Capture the cell that displays the provided text and extract its (X, Y) central coordinate. 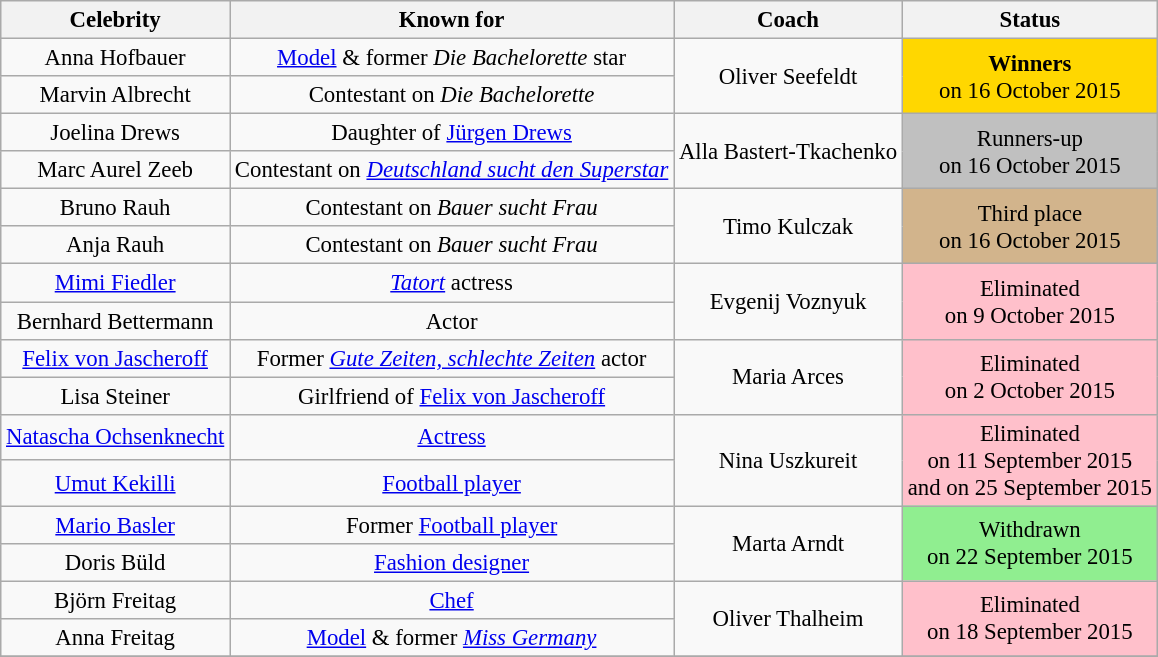
Known for (452, 20)
Eliminated on 18 September 2015 (1030, 618)
Timo Kulczak (788, 226)
Eliminated on 9 October 2015 (1030, 302)
Football player (452, 483)
Mario Basler (116, 525)
Evgenij Voznyuk (788, 302)
Anna Hofbauer (116, 57)
Marvin Albrecht (116, 95)
Former Gute Zeiten, schlechte Zeiten actor (452, 358)
Former Football player (452, 525)
Nina Uszkureit (788, 460)
Felix von Jascheroff (116, 358)
Alla Bastert-Tkachenko (788, 152)
Oliver Thalheim (788, 618)
Tatort actress (452, 283)
Winners on 16 October 2015 (1030, 76)
Model & former Miss Germany (452, 638)
Oliver Seefeldt (788, 76)
Umut Kekilli (116, 483)
Model & former Die Bachelorette star (452, 57)
Lisa Steiner (116, 396)
Anna Freitag (116, 638)
Anja Rauh (116, 245)
Eliminated on 2 October 2015 (1030, 376)
Celebrity (116, 20)
Fashion designer (452, 562)
Natascha Ochsenknecht (116, 437)
Bernhard Bettermann (116, 321)
Bruno Rauh (116, 208)
Contestant on Die Bachelorette (452, 95)
Daughter of Jürgen Drews (452, 133)
Coach (788, 20)
Actress (452, 437)
Chef (452, 600)
Girlfriend of Felix von Jascheroff (452, 396)
Third place on 16 October 2015 (1030, 226)
Maria Arces (788, 376)
Withdrawn on 22 September 2015 (1030, 544)
Marta Arndt (788, 544)
Björn Freitag (116, 600)
Actor (452, 321)
Contestant on Deutschland sucht den Superstar (452, 170)
Doris Büld (116, 562)
Status (1030, 20)
Joelina Drews (116, 133)
Eliminated on 11 September 2015 and on 25 September 2015 (1030, 460)
Marc Aurel Zeeb (116, 170)
Mimi Fiedler (116, 283)
Runners-up on 16 October 2015 (1030, 152)
